Detect which cell encompasses the target text, then output its (X, Y) center coordinate. 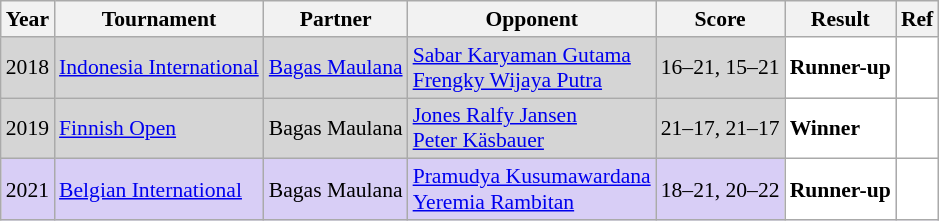
Year (28, 19)
21–17, 21–17 (720, 128)
Result (840, 19)
Opponent (532, 19)
Finnish Open (159, 128)
Partner (336, 19)
Indonesia International (159, 68)
Ref (917, 19)
18–21, 20–22 (720, 190)
Pramudya Kusumawardana Yeremia Rambitan (532, 190)
Belgian International (159, 190)
Jones Ralfy Jansen Peter Käsbauer (532, 128)
2021 (28, 190)
Tournament (159, 19)
2019 (28, 128)
Sabar Karyaman Gutama Frengky Wijaya Putra (532, 68)
Score (720, 19)
Winner (840, 128)
2018 (28, 68)
16–21, 15–21 (720, 68)
